Find where the given text appears and provide that cell's center as [x, y] coordinate. 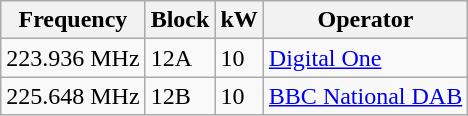
12B [180, 96]
12A [180, 58]
BBC National DAB [365, 96]
kW [239, 20]
Operator [365, 20]
Digital One [365, 58]
225.648 MHz [73, 96]
Frequency [73, 20]
223.936 MHz [73, 58]
Block [180, 20]
